Return the [x, y] coordinate for the center point of the cell that contains the specified text.  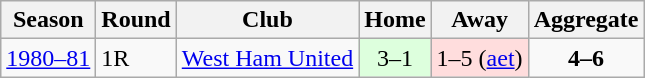
1980–81 [48, 58]
Club [267, 20]
Home [395, 20]
Away [480, 20]
Season [48, 20]
Aggregate [586, 20]
4–6 [586, 58]
1–5 (aet) [480, 58]
3–1 [395, 58]
Round [136, 20]
West Ham United [267, 58]
1R [136, 58]
